Locate the cell with the specified text and output its (X, Y) center coordinate. 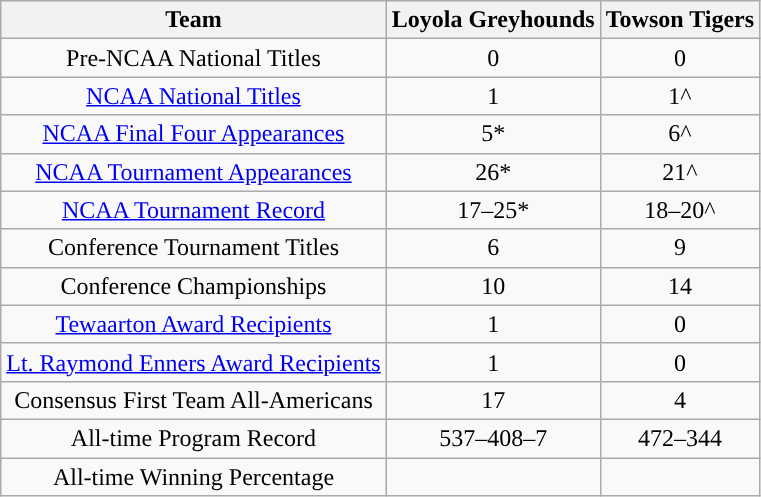
NCAA National Titles (194, 96)
Consensus First Team All-Americans (194, 400)
4 (680, 400)
All-time Program Record (194, 438)
Pre-NCAA National Titles (194, 58)
Towson Tigers (680, 20)
6^ (680, 134)
14 (680, 286)
26* (493, 172)
Lt. Raymond Enners Award Recipients (194, 362)
17–25* (493, 210)
Team (194, 20)
1^ (680, 96)
17 (493, 400)
NCAA Tournament Appearances (194, 172)
9 (680, 248)
18–20^ (680, 210)
Conference Championships (194, 286)
Loyola Greyhounds (493, 20)
537–408–7 (493, 438)
21^ (680, 172)
10 (493, 286)
NCAA Tournament Record (194, 210)
NCAA Final Four Appearances (194, 134)
5* (493, 134)
6 (493, 248)
472–344 (680, 438)
Tewaarton Award Recipients (194, 324)
All-time Winning Percentage (194, 477)
Conference Tournament Titles (194, 248)
